For the text-containing cell, return its midpoint in (x, y) coordinate format. 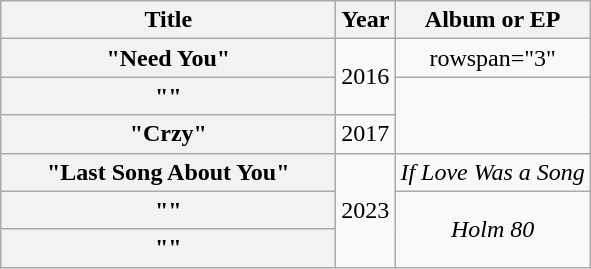
"Need You" (168, 58)
If Love Was a Song (493, 172)
"Crzy" (168, 134)
Title (168, 20)
2017 (366, 134)
2016 (366, 77)
Year (366, 20)
Album or EP (493, 20)
"Last Song About You" (168, 172)
2023 (366, 210)
Holm 80 (493, 229)
rowspan="3" (493, 58)
